Provide the [X, Y] coordinate of the cell's center where the given text is located.  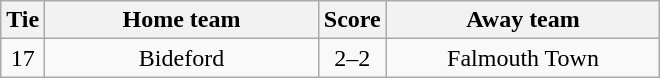
Score [352, 20]
Home team [182, 20]
2–2 [352, 58]
Bideford [182, 58]
17 [23, 58]
Falmouth Town [523, 58]
Away team [523, 20]
Tie [23, 20]
